Detect which cell encompasses the target text, then output its [x, y] center coordinate. 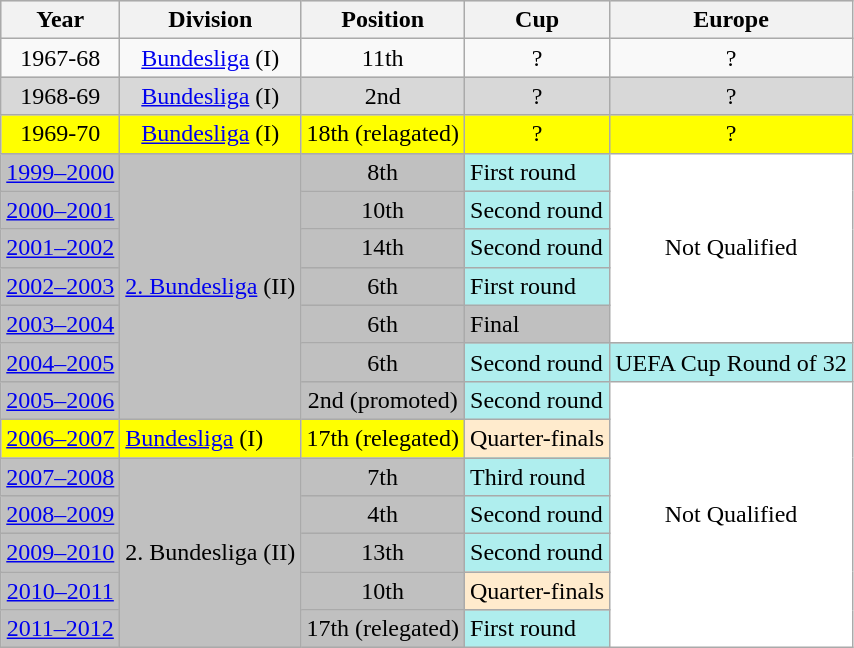
Year [60, 20]
2004–2005 [60, 362]
7th [383, 477]
2009–2010 [60, 553]
2005–2006 [60, 400]
13th [383, 553]
2008–2009 [60, 515]
2007–2008 [60, 477]
4th [383, 515]
2000–2001 [60, 210]
2011–2012 [60, 629]
2006–2007 [60, 438]
Division [210, 20]
Cup [538, 20]
Final [538, 324]
2nd (promoted) [383, 400]
18th (relagated) [383, 134]
Third round [538, 477]
8th [383, 172]
11th [383, 58]
14th [383, 248]
2010–2011 [60, 591]
1999–2000 [60, 172]
1967-68 [60, 58]
Europe [732, 20]
2001–2002 [60, 248]
1969-70 [60, 134]
2003–2004 [60, 324]
2nd [383, 96]
1968-69 [60, 96]
UEFA Cup Round of 32 [732, 362]
Position [383, 20]
2002–2003 [60, 286]
